Pinpoint the cell where the given text exists, returning its (x, y) midpoint coordinate. 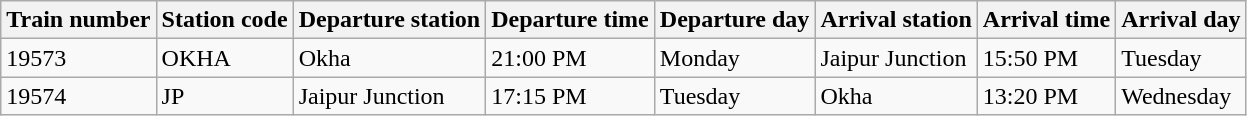
19574 (78, 96)
21:00 PM (570, 58)
Arrival time (1046, 20)
JP (224, 96)
Station code (224, 20)
Arrival station (896, 20)
Train number (78, 20)
Monday (734, 58)
15:50 PM (1046, 58)
OKHA (224, 58)
Departure station (390, 20)
19573 (78, 58)
13:20 PM (1046, 96)
Departure time (570, 20)
Wednesday (1181, 96)
Arrival day (1181, 20)
Departure day (734, 20)
17:15 PM (570, 96)
